Determine the [X, Y] coordinate at the center of the cell enclosing the given text.  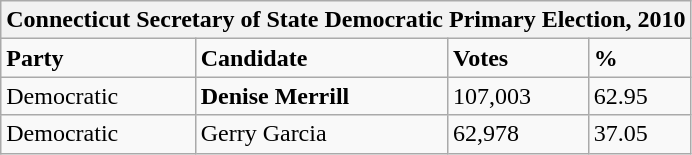
Denise Merrill [321, 96]
Connecticut Secretary of State Democratic Primary Election, 2010 [346, 20]
62,978 [518, 134]
37.05 [640, 134]
Votes [518, 58]
Gerry Garcia [321, 134]
Party [98, 58]
107,003 [518, 96]
Candidate [321, 58]
62.95 [640, 96]
% [640, 58]
